Locate the cell with the specified text and output its [X, Y] center coordinate. 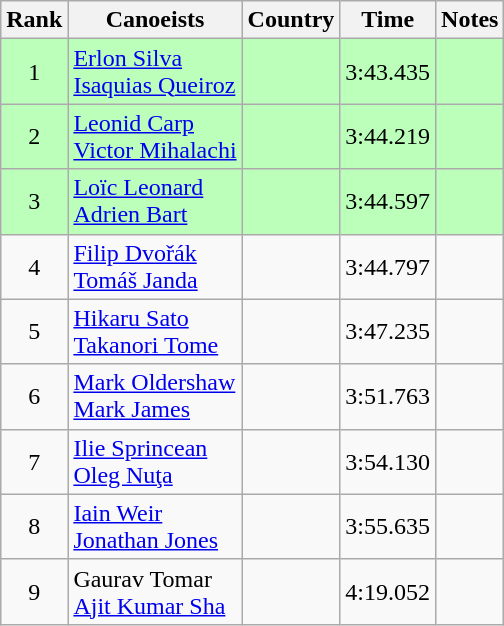
3:44.219 [388, 136]
2 [34, 136]
Time [388, 20]
8 [34, 526]
9 [34, 592]
3:44.597 [388, 202]
Canoeists [155, 20]
3:47.235 [388, 332]
Rank [34, 20]
3:44.797 [388, 266]
3 [34, 202]
Country [291, 20]
Iain WeirJonathan Jones [155, 526]
7 [34, 462]
Ilie SprinceanOleg Nuţa [155, 462]
4 [34, 266]
3:55.635 [388, 526]
Mark OldershawMark James [155, 396]
Leonid CarpVictor Mihalachi [155, 136]
6 [34, 396]
Hikaru SatoTakanori Tome [155, 332]
3:54.130 [388, 462]
5 [34, 332]
Filip DvořákTomáš Janda [155, 266]
4:19.052 [388, 592]
Erlon SilvaIsaquias Queiroz [155, 72]
Loïc LeonardAdrien Bart [155, 202]
3:43.435 [388, 72]
3:51.763 [388, 396]
1 [34, 72]
Gaurav TomarAjit Kumar Sha [155, 592]
Notes [470, 20]
